Return the [x, y] coordinate for the center point of the cell that contains the specified text.  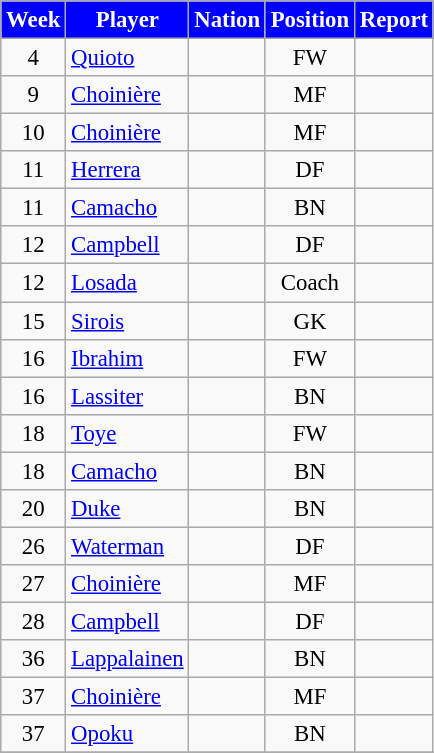
Report [394, 20]
9 [34, 95]
27 [34, 584]
Nation [227, 20]
10 [34, 133]
4 [34, 58]
Position [310, 20]
Coach [310, 283]
Ibrahim [128, 358]
Duke [128, 509]
Player [128, 20]
36 [34, 659]
Week [34, 20]
26 [34, 546]
Losada [128, 283]
Lassiter [128, 396]
Waterman [128, 546]
GK [310, 321]
20 [34, 509]
Sirois [128, 321]
Herrera [128, 170]
Quioto [128, 58]
Opoku [128, 734]
28 [34, 621]
Lappalainen [128, 659]
15 [34, 321]
Toye [128, 433]
